Capture the cell that displays the provided text and extract its (X, Y) central coordinate. 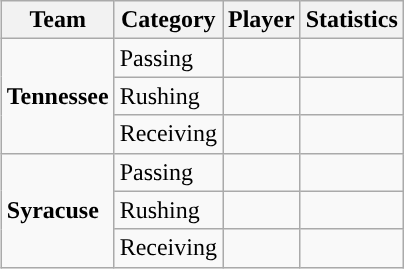
Team (58, 20)
Player (261, 20)
Tennessee (58, 96)
Category (168, 20)
Syracuse (58, 210)
Statistics (352, 20)
